Search for the cell housing the specified text and yield its [X, Y] center coordinate. 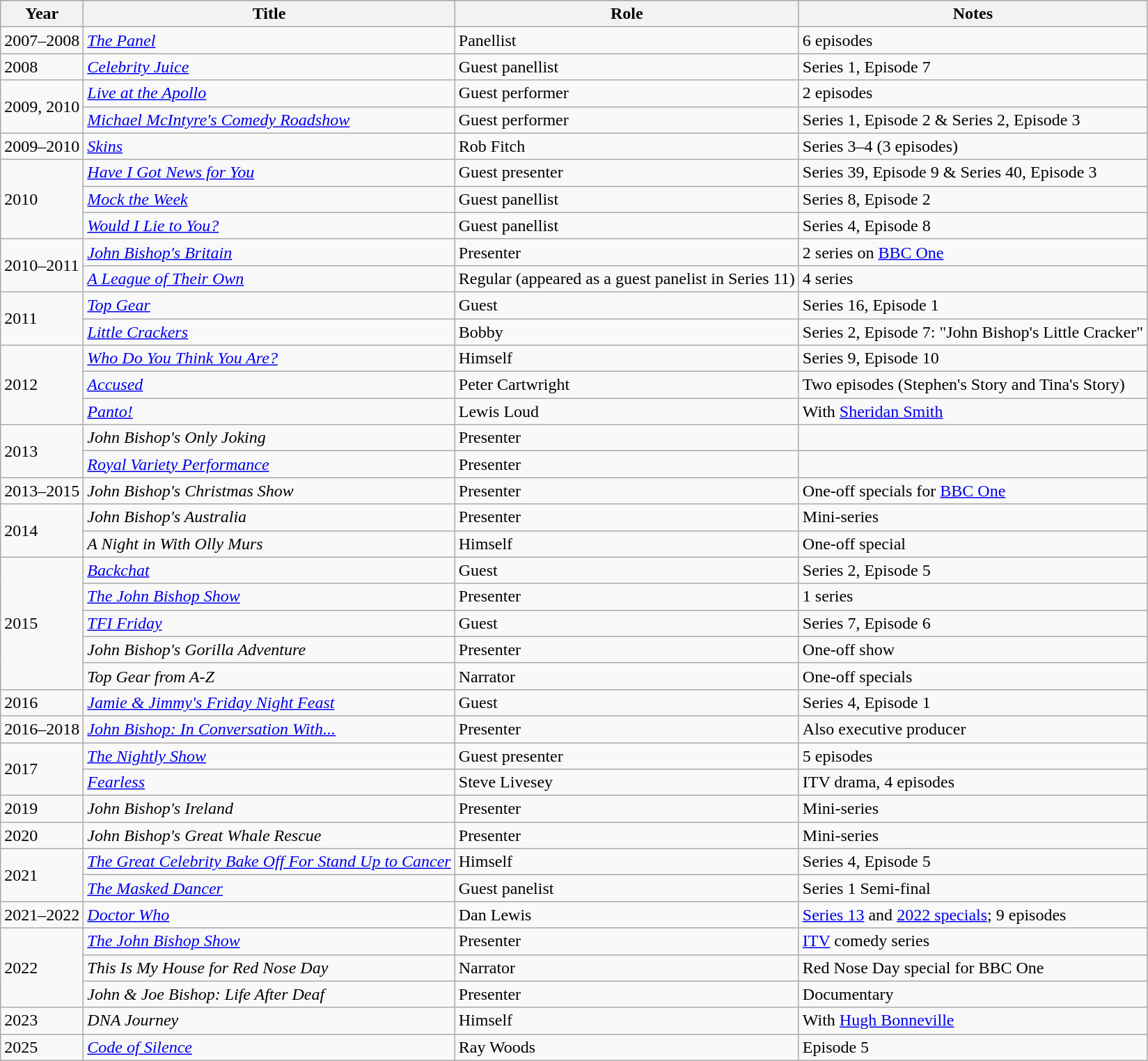
Top Gear [269, 305]
Celebrity Juice [269, 67]
The Masked Dancer [269, 888]
Accused [269, 385]
The Nightly Show [269, 755]
2023 [42, 1021]
Backchat [269, 570]
Top Gear from A-Z [269, 676]
Guest panelist [627, 888]
Series 2, Episode 7: "John Bishop's Little Cracker" [973, 332]
Role [627, 14]
One-off specials [973, 676]
John Bishop's Christmas Show [269, 491]
Mock the Week [269, 199]
2021–2022 [42, 915]
Documentary [973, 994]
Series 16, Episode 1 [973, 305]
Two episodes (Stephen's Story and Tina's Story) [973, 385]
Also executive producer [973, 729]
5 episodes [973, 755]
Live at the Apollo [269, 93]
Fearless [269, 783]
Series 9, Episode 10 [973, 359]
Episode 5 [973, 1047]
Series 3–4 (3 episodes) [973, 146]
Royal Variety Performance [269, 464]
4 series [973, 278]
Rob Fitch [627, 146]
TFI Friday [269, 623]
John Bishop's Great Whale Rescue [269, 835]
Series 39, Episode 9 & Series 40, Episode 3 [973, 173]
2013 [42, 451]
Series 4, Episode 1 [973, 702]
2016 [42, 702]
With Hugh Bonneville [973, 1021]
Series 13 and 2022 specials; 9 episodes [973, 915]
Panellist [627, 40]
1 series [973, 597]
John Bishop: In Conversation With... [269, 729]
2 series on BBC One [973, 252]
Little Crackers [269, 332]
2014 [42, 530]
Code of Silence [269, 1047]
Regular (appeared as a guest panelist in Series 11) [627, 278]
John Bishop's Britain [269, 252]
The Panel [269, 40]
This Is My House for Red Nose Day [269, 968]
Series 1 Semi-final [973, 888]
2010 [42, 199]
2013–2015 [42, 491]
Notes [973, 14]
2007–2008 [42, 40]
Steve Livesey [627, 783]
Series 4, Episode 8 [973, 226]
2025 [42, 1047]
Bobby [627, 332]
Series 1, Episode 7 [973, 67]
Series 1, Episode 2 & Series 2, Episode 3 [973, 120]
2010–2011 [42, 265]
Panto! [269, 411]
John Bishop's Australia [269, 517]
The Great Celebrity Bake Off For Stand Up to Cancer [269, 862]
2009, 2010 [42, 107]
2022 [42, 968]
Series 4, Episode 5 [973, 862]
Michael McIntyre's Comedy Roadshow [269, 120]
2021 [42, 875]
2015 [42, 623]
2017 [42, 769]
Series 7, Episode 6 [973, 623]
ITV drama, 4 episodes [973, 783]
A Night in With Olly Murs [269, 544]
2012 [42, 385]
2011 [42, 318]
Series 8, Episode 2 [973, 199]
Ray Woods [627, 1047]
2019 [42, 809]
Lewis Loud [627, 411]
One-off show [973, 650]
2016–2018 [42, 729]
2009–2010 [42, 146]
John Bishop's Only Joking [269, 438]
One-off specials for BBC One [973, 491]
ITV comedy series [973, 941]
Year [42, 14]
Who Do You Think You Are? [269, 359]
Would I Lie to You? [269, 226]
Series 2, Episode 5 [973, 570]
With Sheridan Smith [973, 411]
Red Nose Day special for BBC One [973, 968]
Skins [269, 146]
John & Joe Bishop: Life After Deaf [269, 994]
John Bishop's Gorilla Adventure [269, 650]
John Bishop's Ireland [269, 809]
2 episodes [973, 93]
A League of Their Own [269, 278]
Jamie & Jimmy's Friday Night Feast [269, 702]
Dan Lewis [627, 915]
Title [269, 14]
Doctor Who [269, 915]
DNA Journey [269, 1021]
2020 [42, 835]
6 episodes [973, 40]
One-off special [973, 544]
2008 [42, 67]
Peter Cartwright [627, 385]
Have I Got News for You [269, 173]
